Return the (x, y) coordinate for the center point of the cell that contains the specified text.  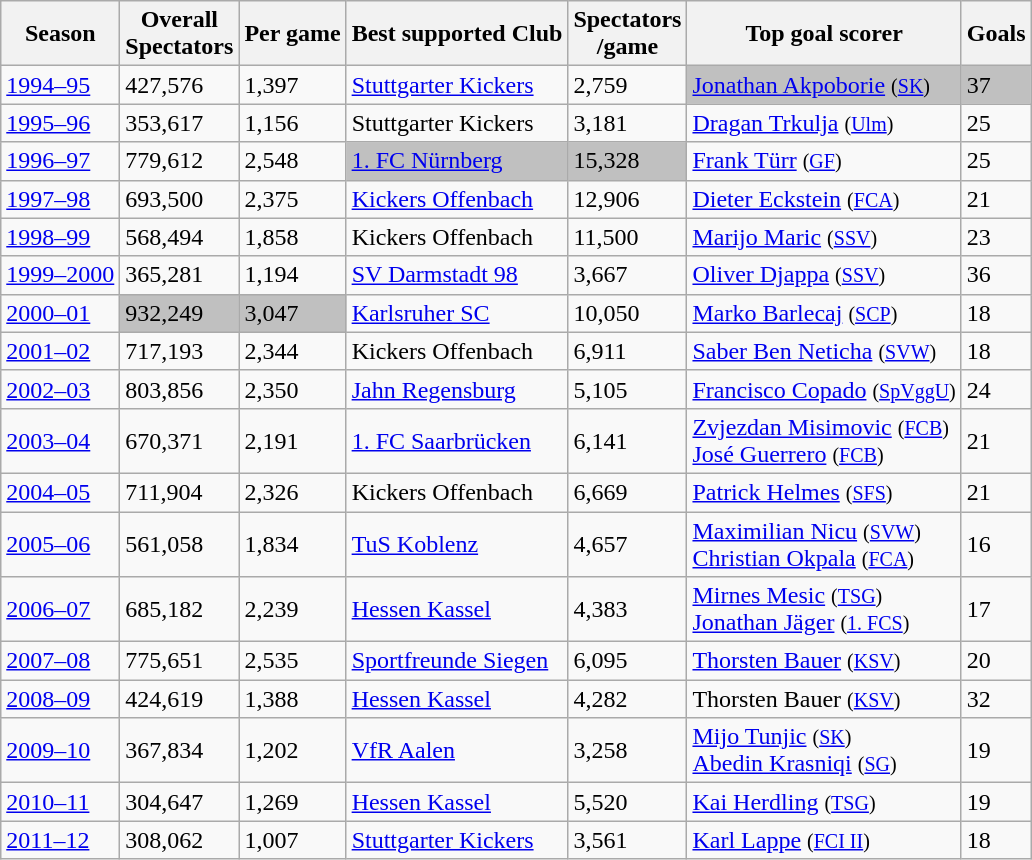
TuS Koblenz (457, 544)
2005–06 (60, 544)
2,239 (292, 610)
2000–01 (60, 313)
1. FC Saarbrücken (457, 440)
Top goal scorer (824, 34)
15,328 (628, 161)
37 (996, 85)
Overall Spectators (180, 34)
Francisco Copado (SpVggU) (824, 389)
5,520 (628, 802)
1,269 (292, 802)
6,141 (628, 440)
23 (996, 237)
353,617 (180, 123)
2,535 (292, 661)
1,397 (292, 85)
6,095 (628, 661)
2001–02 (60, 351)
2009–10 (60, 750)
1,388 (292, 699)
3,258 (628, 750)
1. FC Nürnberg (457, 161)
365,281 (180, 275)
1999–2000 (60, 275)
6,669 (628, 492)
36 (996, 275)
1994–95 (60, 85)
1,202 (292, 750)
Kai Herdling (TSG) (824, 802)
Patrick Helmes (SFS) (824, 492)
6,911 (628, 351)
4,383 (628, 610)
VfR Aalen (457, 750)
2,344 (292, 351)
717,193 (180, 351)
4,657 (628, 544)
1,007 (292, 840)
775,651 (180, 661)
2,326 (292, 492)
Jahn Regensburg (457, 389)
1,834 (292, 544)
3,667 (628, 275)
932,249 (180, 313)
779,612 (180, 161)
2,375 (292, 199)
Goals (996, 34)
Mirnes Mesic (TSG) Jonathan Jäger (1. FCS) (824, 610)
1,858 (292, 237)
3,561 (628, 840)
3,181 (628, 123)
568,494 (180, 237)
1998–99 (60, 237)
670,371 (180, 440)
Spectators /game (628, 34)
2004–05 (60, 492)
Dieter Eckstein (FCA) (824, 199)
Karl Lappe (FCI II) (824, 840)
367,834 (180, 750)
11,500 (628, 237)
304,647 (180, 802)
Season (60, 34)
Best supported Club (457, 34)
711,904 (180, 492)
2,191 (292, 440)
32 (996, 699)
2008–09 (60, 699)
12,906 (628, 199)
685,182 (180, 610)
1996–97 (60, 161)
Zvjezdan Misimovic (FCB) José Guerrero (FCB) (824, 440)
2007–08 (60, 661)
Frank Türr (GF) (824, 161)
17 (996, 610)
1,194 (292, 275)
561,058 (180, 544)
4,282 (628, 699)
2006–07 (60, 610)
803,856 (180, 389)
SV Darmstadt 98 (457, 275)
1997–98 (60, 199)
424,619 (180, 699)
2011–12 (60, 840)
24 (996, 389)
16 (996, 544)
Saber Ben Neticha (SVW) (824, 351)
2,350 (292, 389)
2002–03 (60, 389)
Per game (292, 34)
1,156 (292, 123)
3,047 (292, 313)
427,576 (180, 85)
Dragan Trkulja (Ulm) (824, 123)
2010–11 (60, 802)
308,062 (180, 840)
693,500 (180, 199)
5,105 (628, 389)
2,759 (628, 85)
Marijo Maric (SSV) (824, 237)
2003–04 (60, 440)
Sportfreunde Siegen (457, 661)
20 (996, 661)
Mijo Tunjic (SK) Abedin Krasniqi (SG) (824, 750)
Jonathan Akpoborie (SK) (824, 85)
Maximilian Nicu (SVW) Christian Okpala (FCA) (824, 544)
10,050 (628, 313)
Karlsruher SC (457, 313)
Marko Barlecaj (SCP) (824, 313)
Oliver Djappa (SSV) (824, 275)
2,548 (292, 161)
1995–96 (60, 123)
